Detect which cell encompasses the target text, then output its (x, y) center coordinate. 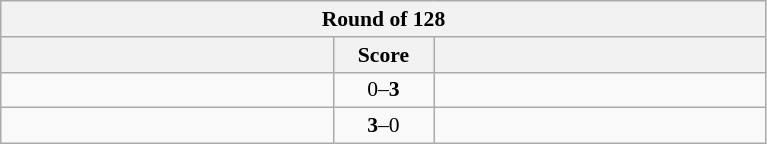
0–3 (383, 90)
3–0 (383, 126)
Round of 128 (384, 19)
Score (383, 55)
